Return [X, Y] of the center of cell containing provided text 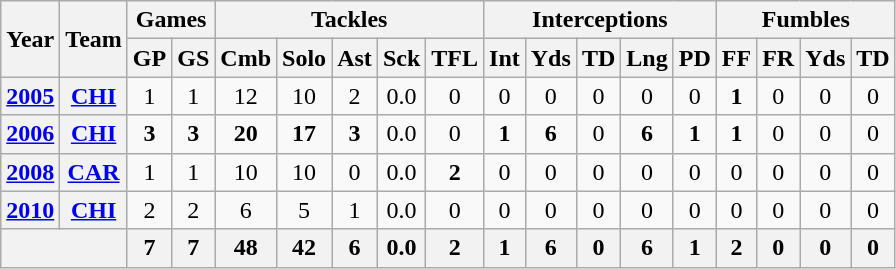
12 [246, 96]
FF [736, 58]
42 [304, 248]
Team [94, 39]
Solo [304, 58]
Tackles [350, 20]
48 [246, 248]
Fumbles [806, 20]
Int [505, 58]
GP [149, 58]
CAR [94, 172]
TFL [455, 58]
Interceptions [600, 20]
Games [170, 20]
Sck [401, 58]
5 [304, 210]
FR [778, 58]
Ast [355, 58]
2005 [30, 96]
17 [304, 134]
Year [30, 39]
2008 [30, 172]
2010 [30, 210]
2006 [30, 134]
Lng [647, 58]
GS [194, 58]
Cmb [246, 58]
20 [246, 134]
PD [694, 58]
